Locate the cell with the specified text and output its [x, y] center coordinate. 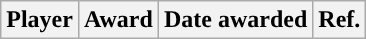
Ref. [340, 20]
Player [40, 20]
Award [118, 20]
Date awarded [235, 20]
